From the cell containing the given text, extract its center point as (X, Y) coordinate. 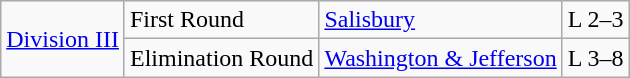
L 3–8 (596, 58)
Washington & Jefferson (440, 58)
Elimination Round (221, 58)
L 2–3 (596, 20)
First Round (221, 20)
Salisbury (440, 20)
Division III (63, 39)
